Return the (X, Y) coordinate for the center point of the cell that contains the specified text.  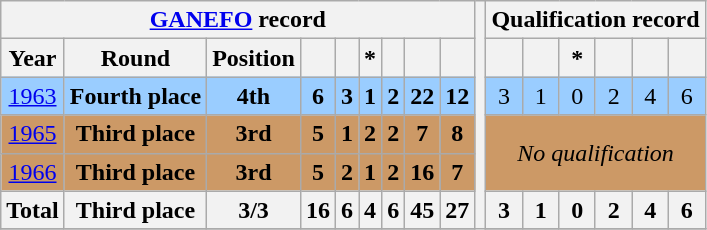
No qualification (596, 153)
8 (458, 134)
22 (422, 96)
Position (254, 58)
4th (254, 96)
1965 (33, 134)
3/3 (254, 210)
27 (458, 210)
GANEFO record (238, 20)
1966 (33, 172)
Qualification record (596, 20)
1963 (33, 96)
12 (458, 96)
Round (135, 58)
Year (33, 58)
45 (422, 210)
Fourth place (135, 96)
Total (33, 210)
